Return the (X, Y) coordinate for the center point of the cell that contains the specified text.  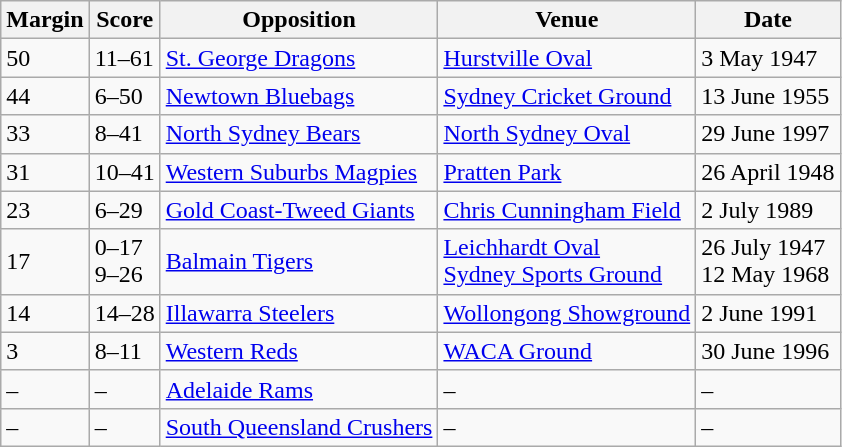
WACA Ground (567, 351)
North Sydney Oval (567, 134)
8–11 (124, 351)
Opposition (299, 20)
Illawarra Steelers (299, 313)
Wollongong Showground (567, 313)
Margin (45, 20)
2 July 1989 (768, 210)
26 July 194712 May 1968 (768, 262)
2 June 1991 (768, 313)
31 (45, 172)
8–41 (124, 134)
Pratten Park (567, 172)
Gold Coast-Tweed Giants (299, 210)
Chris Cunningham Field (567, 210)
10–41 (124, 172)
26 April 1948 (768, 172)
Venue (567, 20)
Western Suburbs Magpies (299, 172)
3 (45, 351)
South Queensland Crushers (299, 427)
0–179–26 (124, 262)
Newtown Bluebags (299, 96)
Leichhardt OvalSydney Sports Ground (567, 262)
Score (124, 20)
30 June 1996 (768, 351)
Sydney Cricket Ground (567, 96)
50 (45, 58)
29 June 1997 (768, 134)
14–28 (124, 313)
3 May 1947 (768, 58)
14 (45, 313)
Date (768, 20)
23 (45, 210)
17 (45, 262)
11–61 (124, 58)
13 June 1955 (768, 96)
Western Reds (299, 351)
6–50 (124, 96)
6–29 (124, 210)
Adelaide Rams (299, 389)
44 (45, 96)
Hurstville Oval (567, 58)
33 (45, 134)
St. George Dragons (299, 58)
North Sydney Bears (299, 134)
Balmain Tigers (299, 262)
